Scan for the cell matching the given text and deliver its (x, y) coordinate at center. 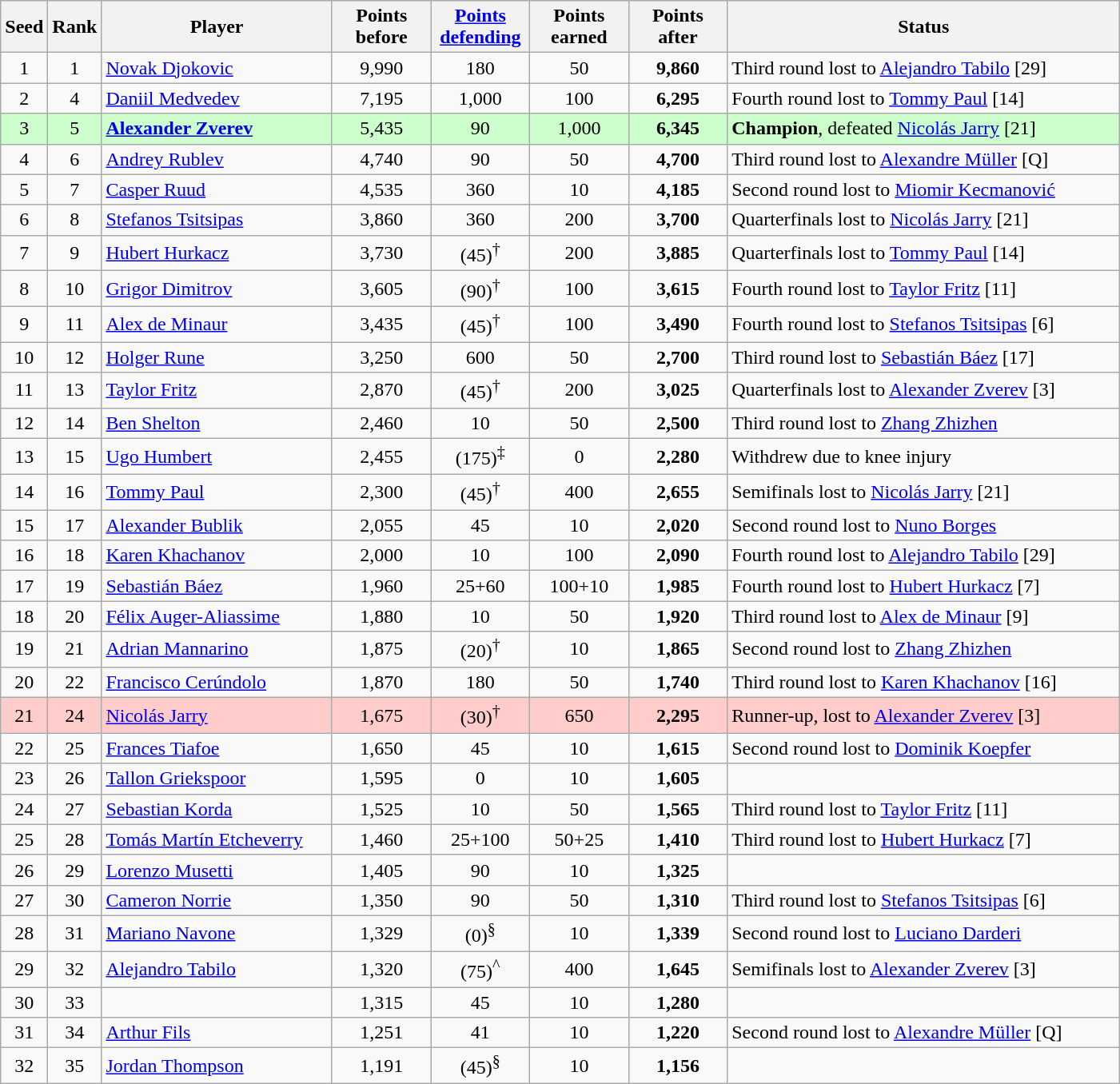
Points defending (480, 27)
Withdrew due to knee injury (924, 457)
2,090 (678, 556)
Holger Rune (217, 357)
Second round lost to Dominik Koepfer (924, 748)
1,460 (381, 839)
Third round lost to Zhang Zhizhen (924, 423)
Third round lost to Alex de Minaur [9] (924, 616)
9,990 (381, 68)
Alexander Bublik (217, 525)
Third round lost to Sebastián Báez [17] (924, 357)
Rank (75, 27)
Alexander Zverev (217, 129)
Second round lost to Zhang Zhizhen (924, 649)
Fourth round lost to Taylor Fritz [11] (924, 289)
Arthur Fils (217, 1033)
Seed (24, 27)
1,156 (678, 1066)
Second round lost to Alexandre Müller [Q] (924, 1033)
Andrey Rublev (217, 159)
6,345 (678, 129)
2,700 (678, 357)
1,605 (678, 779)
Daniil Medvedev (217, 98)
650 (580, 716)
2,460 (381, 423)
1,329 (381, 934)
(20)† (480, 649)
1,320 (381, 969)
2,655 (678, 492)
Tommy Paul (217, 492)
1,410 (678, 839)
100+10 (580, 586)
Tallon Griekspoor (217, 779)
Third round lost to Alexandre Müller [Q] (924, 159)
1,615 (678, 748)
2,000 (381, 556)
Second round lost to Luciano Darderi (924, 934)
3 (24, 129)
(0)§ (480, 934)
Alejandro Tabilo (217, 969)
3,860 (381, 220)
Second round lost to Nuno Borges (924, 525)
Karen Khachanov (217, 556)
Casper Ruud (217, 189)
Points before (381, 27)
3,615 (678, 289)
Quarterfinals lost to Alexander Zverev [3] (924, 390)
3,700 (678, 220)
3,885 (678, 253)
41 (480, 1033)
1,865 (678, 649)
Quarterfinals lost to Tommy Paul [14] (924, 253)
Second round lost to Miomir Kecmanović (924, 189)
5,435 (381, 129)
2,295 (678, 716)
2,055 (381, 525)
3,025 (678, 390)
1,565 (678, 809)
23 (24, 779)
Francisco Cerúndolo (217, 682)
Points after (678, 27)
1,595 (381, 779)
Runner-up, lost to Alexander Zverev [3] (924, 716)
1,650 (381, 748)
Novak Djokovic (217, 68)
Fourth round lost to Hubert Hurkacz [7] (924, 586)
Lorenzo Musetti (217, 870)
4,740 (381, 159)
Jordan Thompson (217, 1066)
25+60 (480, 586)
1,985 (678, 586)
Fourth round lost to Tommy Paul [14] (924, 98)
2,300 (381, 492)
1,339 (678, 934)
1,251 (381, 1033)
Sebastian Korda (217, 809)
Third round lost to Karen Khachanov [16] (924, 682)
25+100 (480, 839)
(90)† (480, 289)
35 (75, 1066)
4,535 (381, 189)
(45)§ (480, 1066)
4,185 (678, 189)
3,250 (381, 357)
2,500 (678, 423)
9,860 (678, 68)
Grigor Dimitrov (217, 289)
3,730 (381, 253)
Points earned (580, 27)
Semifinals lost to Alexander Zverev [3] (924, 969)
7,195 (381, 98)
600 (480, 357)
(75)^ (480, 969)
1,675 (381, 716)
Sebastián Báez (217, 586)
1,310 (678, 900)
Taylor Fritz (217, 390)
1,870 (381, 682)
1,405 (381, 870)
1,220 (678, 1033)
Adrian Mannarino (217, 649)
1,740 (678, 682)
Tomás Martín Etcheverry (217, 839)
Frances Tiafoe (217, 748)
2,020 (678, 525)
Hubert Hurkacz (217, 253)
3,605 (381, 289)
Mariano Navone (217, 934)
1,645 (678, 969)
6,295 (678, 98)
1,880 (381, 616)
Third round lost to Stefanos Tsitsipas [6] (924, 900)
Semifinals lost to Nicolás Jarry [21] (924, 492)
1,960 (381, 586)
2 (24, 98)
Ben Shelton (217, 423)
Quarterfinals lost to Nicolás Jarry [21] (924, 220)
Status (924, 27)
Third round lost to Hubert Hurkacz [7] (924, 839)
Fourth round lost to Alejandro Tabilo [29] (924, 556)
50+25 (580, 839)
Nicolás Jarry (217, 716)
3,435 (381, 325)
34 (75, 1033)
1,920 (678, 616)
1,191 (381, 1066)
3,490 (678, 325)
Third round lost to Alejandro Tabilo [29] (924, 68)
33 (75, 1002)
(30)† (480, 716)
Stefanos Tsitsipas (217, 220)
Cameron Norrie (217, 900)
2,280 (678, 457)
2,870 (381, 390)
1,325 (678, 870)
1,280 (678, 1002)
1,875 (381, 649)
2,455 (381, 457)
1,350 (381, 900)
4,700 (678, 159)
(175)‡ (480, 457)
Player (217, 27)
Alex de Minaur (217, 325)
1,525 (381, 809)
1,315 (381, 1002)
Ugo Humbert (217, 457)
Champion, defeated Nicolás Jarry [21] (924, 129)
Third round lost to Taylor Fritz [11] (924, 809)
Fourth round lost to Stefanos Tsitsipas [6] (924, 325)
Félix Auger-Aliassime (217, 616)
